Provide the [X, Y] coordinate of the cell's center where the given text is located.  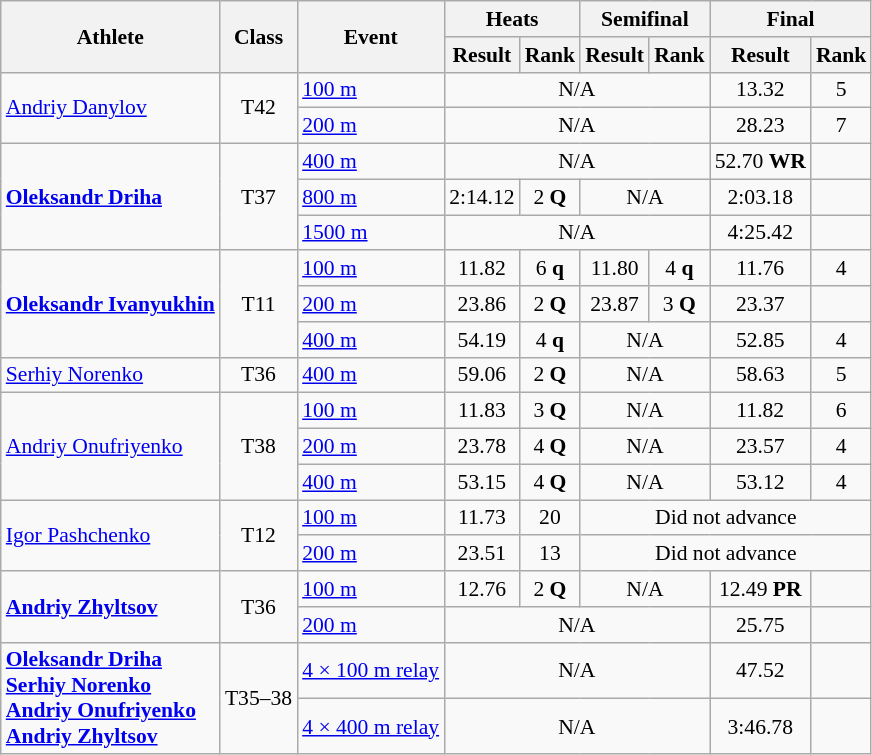
Athlete [110, 36]
T35–38 [258, 698]
2:14.12 [482, 197]
T12 [258, 536]
23.86 [482, 304]
Final [791, 19]
Igor Pashchenko [110, 536]
Event [370, 36]
6 q [550, 269]
28.23 [760, 126]
Serhiy Norenko [110, 375]
Andriy Onufriyenko [110, 446]
4 × 400 m relay [370, 726]
T42 [258, 108]
53.15 [482, 482]
23.37 [760, 304]
T37 [258, 198]
47.52 [760, 670]
13.32 [760, 90]
Heats [512, 19]
12.49 PR [760, 589]
Andriy Danylov [110, 108]
11.73 [482, 518]
58.63 [760, 375]
Oleksandr Driha Serhiy Norenko Andriy Onufriyenko Andriy Zhyltsov [110, 698]
Oleksandr Driha [110, 198]
2:03.18 [760, 197]
52.70 WR [760, 162]
4:25.42 [760, 233]
3:46.78 [760, 726]
Semifinal [644, 19]
Andriy Zhyltsov [110, 606]
23.87 [614, 304]
54.19 [482, 340]
6 [842, 411]
23.51 [482, 554]
Oleksandr Ivanyukhin [110, 304]
53.12 [760, 482]
52.85 [760, 340]
T38 [258, 446]
23.78 [482, 447]
12.76 [482, 589]
T11 [258, 304]
11.80 [614, 269]
59.06 [482, 375]
25.75 [760, 625]
4 × 100 m relay [370, 670]
11.76 [760, 269]
11.83 [482, 411]
1500 m [370, 233]
7 [842, 126]
Class [258, 36]
800 m [370, 197]
20 [550, 518]
23.57 [760, 447]
13 [550, 554]
